Provide the (x, y) coordinate of the cell's center where the given text is located.  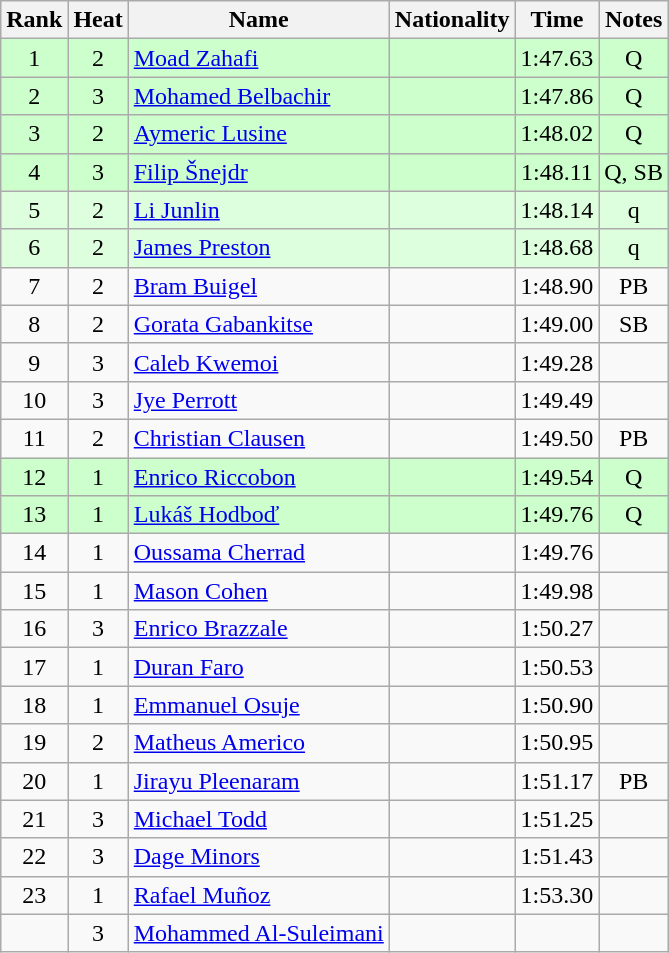
1:49.54 (557, 477)
6 (34, 248)
1:47.63 (557, 58)
1:50.95 (557, 743)
14 (34, 553)
7 (34, 286)
Oussama Cherrad (258, 553)
1:49.00 (557, 324)
1:48.68 (557, 248)
11 (34, 438)
1:48.14 (557, 210)
4 (34, 172)
1:48.11 (557, 172)
12 (34, 477)
Filip Šnejdr (258, 172)
Rafael Muñoz (258, 895)
Christian Clausen (258, 438)
1:51.17 (557, 781)
Enrico Brazzale (258, 629)
Mohamed Belbachir (258, 96)
21 (34, 819)
20 (34, 781)
James Preston (258, 248)
Nationality (452, 20)
Jye Perrott (258, 400)
Mason Cohen (258, 591)
19 (34, 743)
Matheus Americo (258, 743)
1:47.86 (557, 96)
17 (34, 667)
1:48.02 (557, 134)
Michael Todd (258, 819)
Name (258, 20)
Q, SB (634, 172)
Enrico Riccobon (258, 477)
Aymeric Lusine (258, 134)
1:50.90 (557, 705)
1:48.90 (557, 286)
Lukáš Hodboď (258, 515)
Caleb Kwemoi (258, 362)
1:49.50 (557, 438)
1:50.27 (557, 629)
SB (634, 324)
9 (34, 362)
Heat (98, 20)
1:49.28 (557, 362)
1:49.49 (557, 400)
5 (34, 210)
Dage Minors (258, 857)
Li Junlin (258, 210)
1:50.53 (557, 667)
Emmanuel Osuje (258, 705)
23 (34, 895)
1:51.43 (557, 857)
8 (34, 324)
Notes (634, 20)
16 (34, 629)
1:51.25 (557, 819)
Moad Zahafi (258, 58)
22 (34, 857)
Jirayu Pleenaram (258, 781)
18 (34, 705)
10 (34, 400)
Duran Faro (258, 667)
Gorata Gabankitse (258, 324)
1:53.30 (557, 895)
Time (557, 20)
1:49.98 (557, 591)
15 (34, 591)
13 (34, 515)
Mohammed Al-Suleimani (258, 933)
Bram Buigel (258, 286)
Rank (34, 20)
